Scan for the cell matching the given text and deliver its (X, Y) coordinate at center. 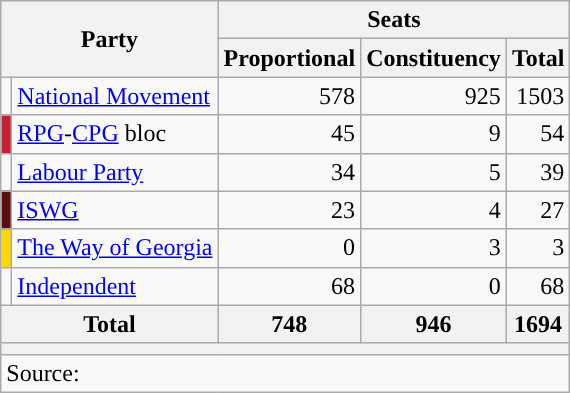
946 (434, 324)
39 (538, 172)
23 (290, 210)
Source: (286, 373)
27 (538, 210)
5 (434, 172)
National Movement (115, 96)
The Way of Georgia (115, 248)
ISWG (115, 210)
Independent (115, 286)
Proportional (290, 58)
4 (434, 210)
748 (290, 324)
34 (290, 172)
Labour Party (115, 172)
Seats (394, 20)
1503 (538, 96)
54 (538, 134)
Constituency (434, 58)
45 (290, 134)
9 (434, 134)
925 (434, 96)
1694 (538, 324)
RPG-CPG bloc (115, 134)
578 (290, 96)
Party (110, 39)
